Locate the cell with the specified text and output its [x, y] center coordinate. 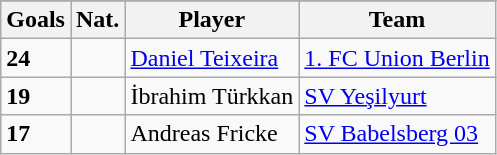
Player [212, 20]
19 [36, 96]
Goals [36, 20]
Daniel Teixeira [212, 58]
Andreas Fricke [212, 134]
1. FC Union Berlin [397, 58]
SV Babelsberg 03 [397, 134]
24 [36, 58]
İbrahim Türkkan [212, 96]
17 [36, 134]
Team [397, 20]
Nat. [97, 20]
SV Yeşilyurt [397, 96]
